Output the [x, y] coordinate of the center of the cell containing the given text.  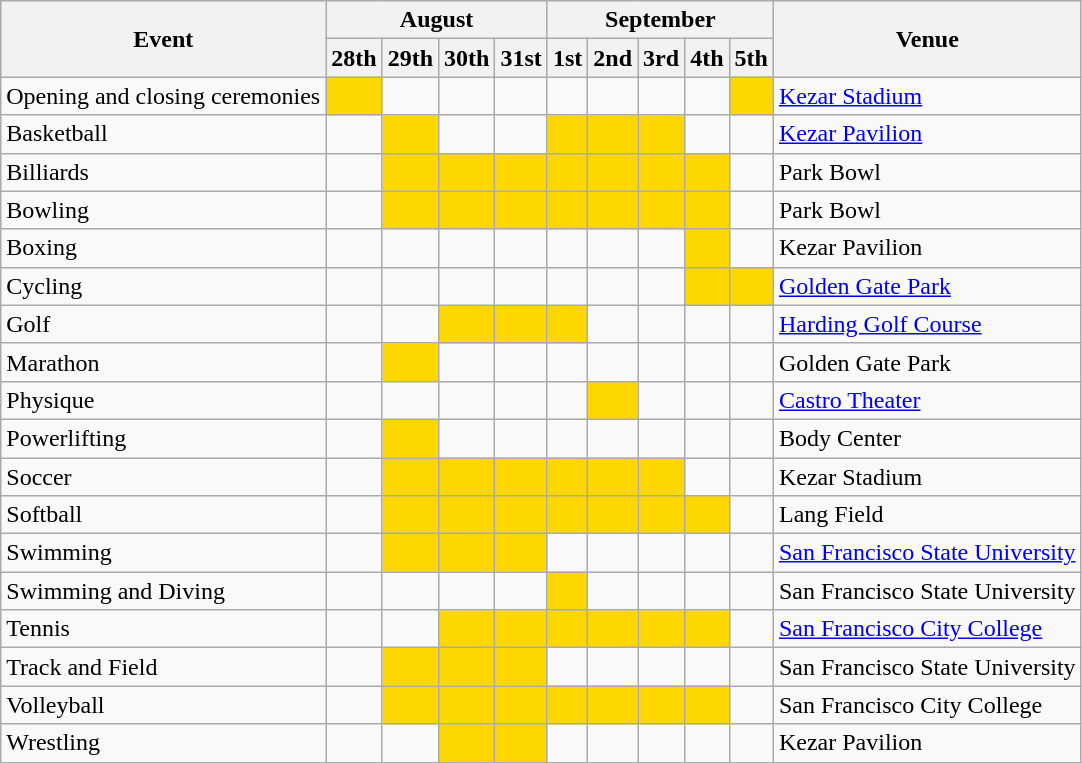
September [660, 20]
Lang Field [927, 515]
Opening and closing ceremonies [164, 96]
Softball [164, 515]
28th [354, 58]
Billiards [164, 172]
Cycling [164, 286]
30th [467, 58]
Powerlifting [164, 438]
Bowling [164, 210]
Physique [164, 400]
Tennis [164, 629]
Golf [164, 324]
August [437, 20]
Basketball [164, 134]
Track and Field [164, 667]
2nd [613, 58]
Harding Golf Course [927, 324]
4th [707, 58]
Boxing [164, 248]
Marathon [164, 362]
29th [410, 58]
1st [567, 58]
Soccer [164, 477]
5th [751, 58]
Body Center [927, 438]
Venue [927, 39]
Castro Theater [927, 400]
Swimming and Diving [164, 591]
Swimming [164, 553]
3rd [662, 58]
31st [521, 58]
Wrestling [164, 743]
Volleyball [164, 705]
Event [164, 39]
